Find where the given text appears and provide that cell's center as [x, y] coordinate. 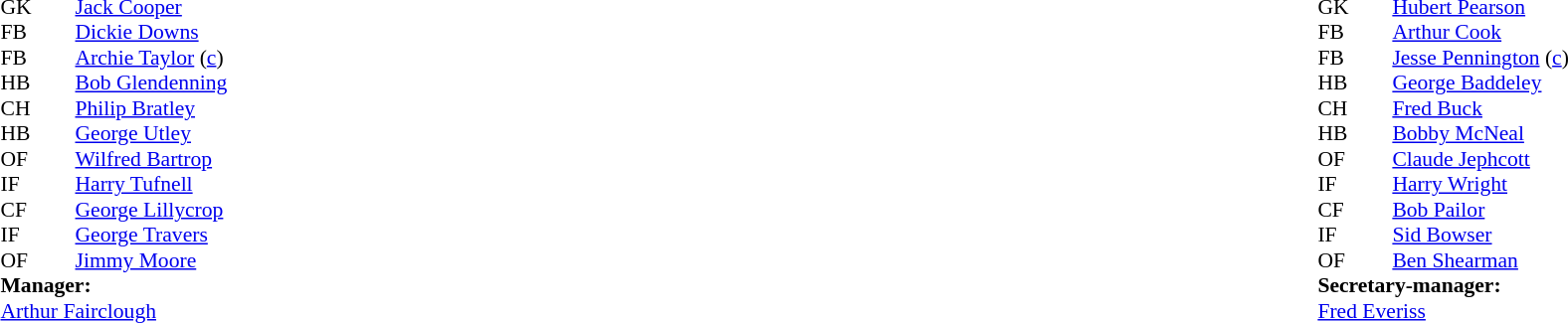
Harry Tufnell [225, 184]
Manager: [656, 285]
George Utley [225, 134]
Jimmy Moore [225, 260]
Philip Bratley [225, 108]
George Lillycrop [225, 210]
Bob Glendenning [225, 82]
Dickie Downs [225, 33]
George Travers [225, 236]
Archie Taylor (c) [225, 58]
Wilfred Bartrop [225, 159]
